Find where the given text appears and provide that cell's center as [X, Y] coordinate. 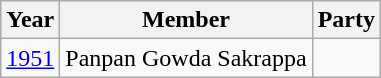
Year [30, 20]
Member [186, 20]
1951 [30, 58]
Panpan Gowda Sakrappa [186, 58]
Party [346, 20]
